Locate the cell with the specified text and output its (X, Y) center coordinate. 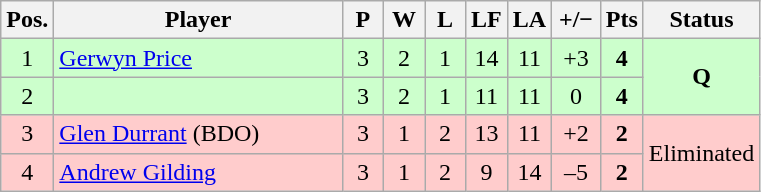
Status (701, 20)
–5 (576, 172)
P (362, 20)
LF (487, 20)
+/− (576, 20)
Pts (622, 20)
W (404, 20)
LA (529, 20)
0 (576, 96)
+3 (576, 58)
Gerwyn Price (198, 58)
Player (198, 20)
Glen Durrant (BDO) (198, 134)
Pos. (28, 20)
L (444, 20)
13 (487, 134)
9 (487, 172)
Q (701, 77)
Andrew Gilding (198, 172)
+2 (576, 134)
Eliminated (701, 153)
